Identify which cell holds the provided text, then report its [x, y] central coordinate. 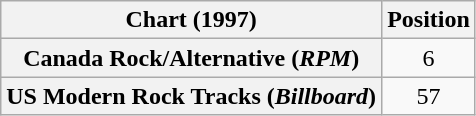
Chart (1997) [192, 20]
6 [429, 58]
US Modern Rock Tracks (Billboard) [192, 96]
57 [429, 96]
Canada Rock/Alternative (RPM) [192, 58]
Position [429, 20]
